Provide the [X, Y] coordinate of the cell's center where the given text is located.  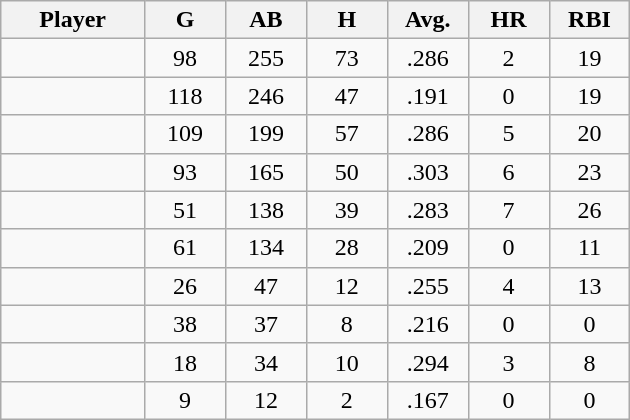
.216 [428, 324]
255 [266, 58]
10 [346, 362]
51 [186, 210]
AB [266, 20]
6 [508, 172]
Player [73, 20]
73 [346, 58]
H [346, 20]
.294 [428, 362]
11 [590, 248]
98 [186, 58]
.209 [428, 248]
23 [590, 172]
93 [186, 172]
4 [508, 286]
39 [346, 210]
34 [266, 362]
.167 [428, 400]
RBI [590, 20]
138 [266, 210]
.283 [428, 210]
HR [508, 20]
109 [186, 134]
9 [186, 400]
57 [346, 134]
3 [508, 362]
7 [508, 210]
.191 [428, 96]
50 [346, 172]
37 [266, 324]
18 [186, 362]
20 [590, 134]
.303 [428, 172]
Avg. [428, 20]
165 [266, 172]
38 [186, 324]
5 [508, 134]
13 [590, 286]
28 [346, 248]
G [186, 20]
.255 [428, 286]
118 [186, 96]
61 [186, 248]
134 [266, 248]
246 [266, 96]
199 [266, 134]
